Extract the [x, y] coordinate from the center of the cell holding the provided text.  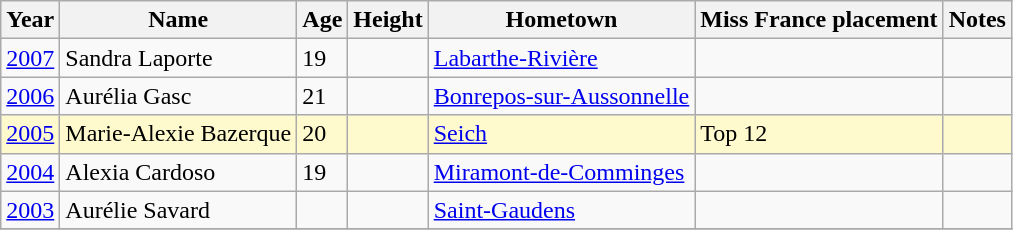
Labarthe-Rivière [562, 58]
Top 12 [819, 134]
Bonrepos-sur-Aussonnelle [562, 96]
2005 [30, 134]
2007 [30, 58]
Hometown [562, 20]
21 [322, 96]
Year [30, 20]
Aurélia Gasc [178, 96]
Miss France placement [819, 20]
2006 [30, 96]
Miramont-de-Comminges [562, 172]
Marie-Alexie Bazerque [178, 134]
20 [322, 134]
Height [388, 20]
2003 [30, 210]
Sandra Laporte [178, 58]
Notes [977, 20]
Age [322, 20]
Aurélie Savard [178, 210]
Seich [562, 134]
Name [178, 20]
2004 [30, 172]
Saint-Gaudens [562, 210]
Alexia Cardoso [178, 172]
